Provide the (X, Y) coordinate of the cell's center where the given text is located.  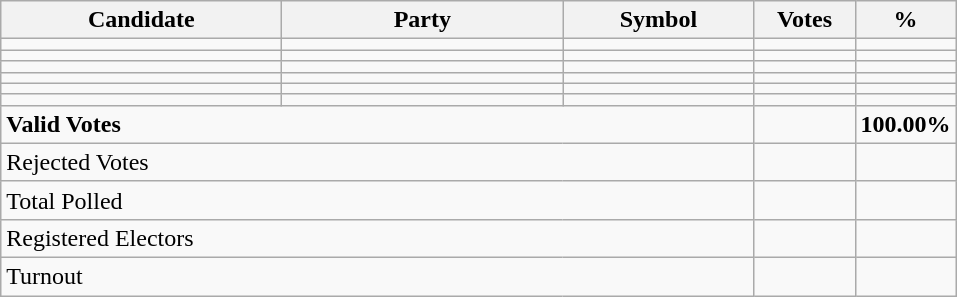
Registered Electors (378, 238)
Turnout (378, 276)
Symbol (658, 20)
Rejected Votes (378, 162)
Valid Votes (378, 124)
Candidate (142, 20)
Party (422, 20)
Votes (804, 20)
Total Polled (378, 200)
100.00% (906, 124)
% (906, 20)
